Locate the cell with the specified text and output its (x, y) center coordinate. 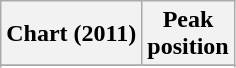
Chart (2011) (72, 34)
Peakposition (188, 34)
